Output the (x, y) coordinate of the center of the cell containing the given text.  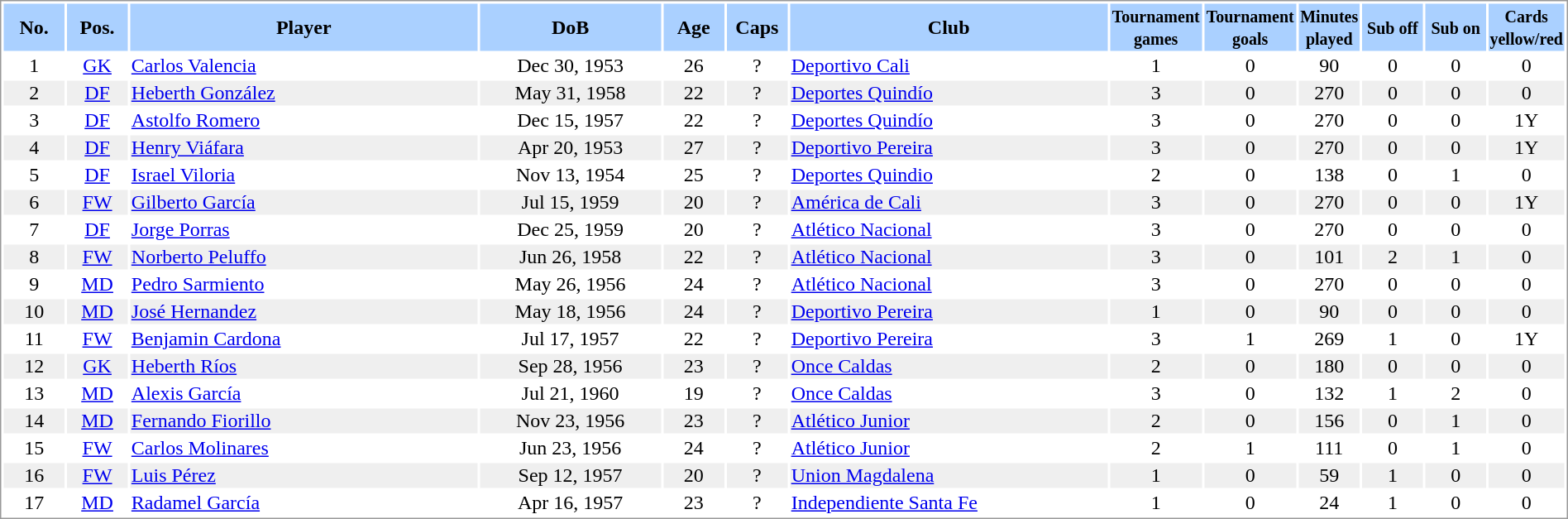
Apr 20, 1953 (571, 148)
Deportes Quindio (949, 175)
May 31, 1958 (571, 94)
José Hernandez (304, 312)
Player (304, 26)
Fernando Fiorillo (304, 421)
Jul 17, 1957 (571, 339)
Alexis García (304, 393)
Astolfo Romero (304, 120)
59 (1329, 476)
11 (33, 339)
Sub off (1393, 26)
Luis Pérez (304, 476)
7 (33, 229)
26 (693, 65)
4 (33, 148)
Sep 12, 1957 (571, 476)
Israel Viloria (304, 175)
Sub on (1456, 26)
Jun 26, 1958 (571, 257)
9 (33, 284)
Tournamentgoals (1250, 26)
DoB (571, 26)
Radamel García (304, 502)
Norberto Peluffo (304, 257)
May 26, 1956 (571, 284)
15 (33, 448)
Benjamin Cardona (304, 339)
Independiente Santa Fe (949, 502)
17 (33, 502)
111 (1329, 448)
No. (33, 26)
Heberth Ríos (304, 367)
Jul 21, 1960 (571, 393)
156 (1329, 421)
5 (33, 175)
Nov 23, 1956 (571, 421)
Sep 28, 1956 (571, 367)
Jul 15, 1959 (571, 203)
13 (33, 393)
10 (33, 312)
16 (33, 476)
Jorge Porras (304, 229)
Dec 15, 1957 (571, 120)
138 (1329, 175)
12 (33, 367)
180 (1329, 367)
Nov 13, 1954 (571, 175)
19 (693, 393)
May 18, 1956 (571, 312)
Union Magdalena (949, 476)
6 (33, 203)
Dec 30, 1953 (571, 65)
Carlos Molinares (304, 448)
Apr 16, 1957 (571, 502)
269 (1329, 339)
Club (949, 26)
27 (693, 148)
Tournamentgames (1156, 26)
Pos. (98, 26)
Henry Viáfara (304, 148)
Pedro Sarmiento (304, 284)
Carlos Valencia (304, 65)
25 (693, 175)
132 (1329, 393)
Caps (758, 26)
Gilberto García (304, 203)
Cardsyellow/red (1527, 26)
Jun 23, 1956 (571, 448)
América de Cali (949, 203)
Heberth González (304, 94)
Dec 25, 1959 (571, 229)
101 (1329, 257)
Age (693, 26)
Minutesplayed (1329, 26)
8 (33, 257)
Deportivo Cali (949, 65)
14 (33, 421)
